Search for the cell housing the specified text and yield its [X, Y] center coordinate. 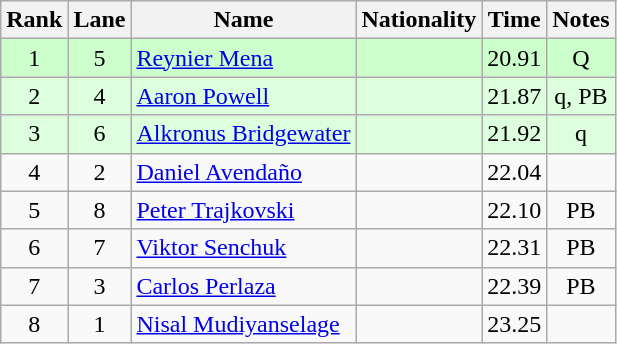
Carlos Perlaza [244, 286]
Rank [34, 20]
21.87 [514, 96]
Alkronus Bridgewater [244, 134]
Reynier Mena [244, 58]
22.04 [514, 172]
Name [244, 20]
Daniel Avendaño [244, 172]
Viktor Senchuk [244, 248]
22.31 [514, 248]
21.92 [514, 134]
Notes [581, 20]
q, PB [581, 96]
Time [514, 20]
Q [581, 58]
Nationality [419, 20]
Nisal Mudiyanselage [244, 324]
q [581, 134]
22.39 [514, 286]
22.10 [514, 210]
Lane [100, 20]
Aaron Powell [244, 96]
23.25 [514, 324]
Peter Trajkovski [244, 210]
20.91 [514, 58]
